Provide the (x, y) coordinate of the cell's center where the given text is located.  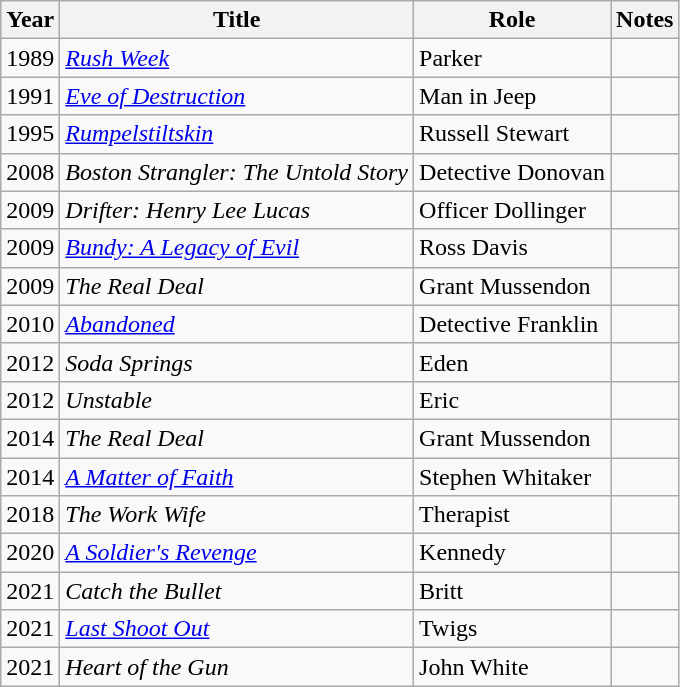
1991 (30, 96)
Twigs (512, 629)
2010 (30, 324)
Notes (645, 20)
2008 (30, 172)
Man in Jeep (512, 96)
Soda Springs (237, 362)
Title (237, 20)
1995 (30, 134)
Ross Davis (512, 248)
Kennedy (512, 553)
Detective Franklin (512, 324)
Parker (512, 58)
Role (512, 20)
Detective Donovan (512, 172)
Boston Strangler: The Untold Story (237, 172)
A Soldier's Revenge (237, 553)
2020 (30, 553)
Stephen Whitaker (512, 477)
Catch the Bullet (237, 591)
The Work Wife (237, 515)
Russell Stewart (512, 134)
2018 (30, 515)
Bundy: A Legacy of Evil (237, 248)
Eric (512, 400)
Eve of Destruction (237, 96)
Abandoned (237, 324)
Therapist (512, 515)
Rush Week (237, 58)
1989 (30, 58)
Rumpelstiltskin (237, 134)
Year (30, 20)
Eden (512, 362)
Officer Dollinger (512, 210)
Drifter: Henry Lee Lucas (237, 210)
Britt (512, 591)
Heart of the Gun (237, 667)
Unstable (237, 400)
John White (512, 667)
Last Shoot Out (237, 629)
A Matter of Faith (237, 477)
